Return (x, y) of the center of cell containing provided text 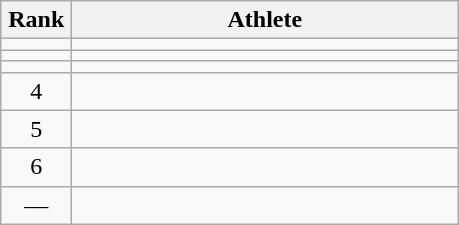
Athlete (265, 20)
— (36, 205)
4 (36, 91)
Rank (36, 20)
5 (36, 129)
6 (36, 167)
